Provide the [x, y] coordinate of the cell's center where the given text is located.  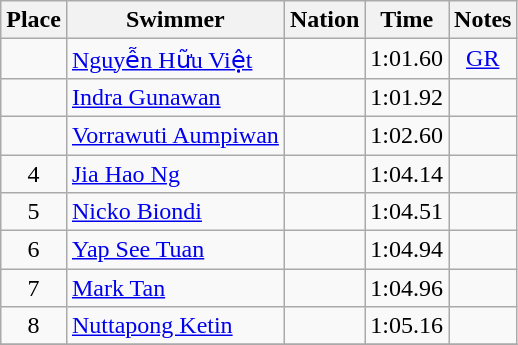
Notes [483, 20]
Jia Hao Ng [175, 173]
GR [483, 59]
Time [407, 20]
8 [34, 326]
1:05.16 [407, 326]
1:04.96 [407, 288]
Nicko Biondi [175, 212]
7 [34, 288]
Vorrawuti Aumpiwan [175, 135]
Mark Tan [175, 288]
5 [34, 212]
Nuttapong Ketin [175, 326]
Nation [324, 20]
1:04.51 [407, 212]
Nguyễn Hữu Việt [175, 59]
4 [34, 173]
1:01.92 [407, 97]
Swimmer [175, 20]
Indra Gunawan [175, 97]
Place [34, 20]
1:04.14 [407, 173]
1:04.94 [407, 250]
1:01.60 [407, 59]
6 [34, 250]
Yap See Tuan [175, 250]
1:02.60 [407, 135]
